Find where the given text appears and provide that cell's center as [X, Y] coordinate. 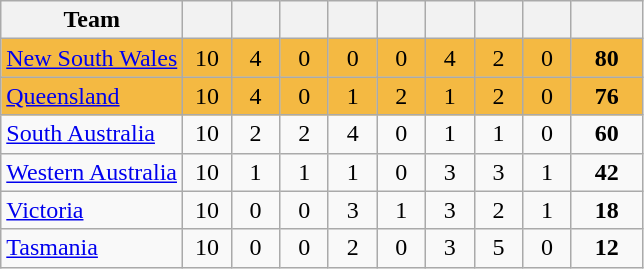
12 [606, 248]
60 [606, 134]
5 [498, 248]
42 [606, 172]
80 [606, 58]
Team [92, 20]
South Australia [92, 134]
Western Australia [92, 172]
Victoria [92, 210]
New South Wales [92, 58]
Tasmania [92, 248]
18 [606, 210]
Queensland [92, 96]
76 [606, 96]
